Search for the cell housing the specified text and yield its (x, y) center coordinate. 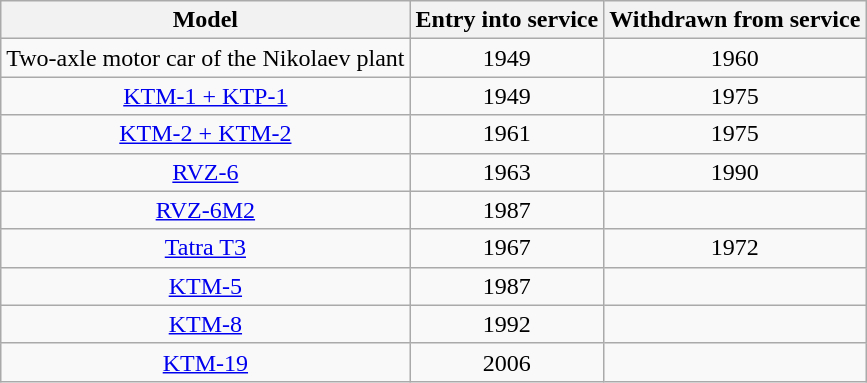
1990 (735, 172)
Entry into service (507, 20)
1972 (735, 248)
KTM-19 (206, 362)
KTM-1 + KTP-1 (206, 96)
RVZ-6M2 (206, 210)
KTM-2 + KTM-2 (206, 134)
1992 (507, 324)
1960 (735, 58)
RVZ-6 (206, 172)
Model (206, 20)
Two-axle motor car of the Nikolaev plant (206, 58)
1961 (507, 134)
2006 (507, 362)
Tatra T3 (206, 248)
KTM-8 (206, 324)
1963 (507, 172)
KTM-5 (206, 286)
Withdrawn from service (735, 20)
1967 (507, 248)
